Search for the cell housing the specified text and yield its [X, Y] center coordinate. 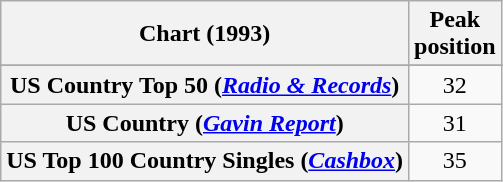
32 [455, 85]
31 [455, 123]
US Country (Gavin Report) [205, 123]
Peakposition [455, 34]
US Country Top 50 (Radio & Records) [205, 85]
US Top 100 Country Singles (Cashbox) [205, 161]
35 [455, 161]
Chart (1993) [205, 34]
